Identify which cell holds the provided text, then report its [X, Y] central coordinate. 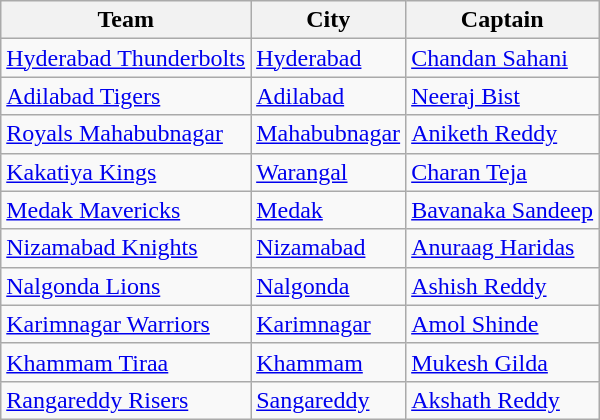
Chandan Sahani [502, 58]
Hyderabad Thunderbolts [126, 58]
Neeraj Bist [502, 96]
Akshath Reddy [502, 400]
Nizamabad [328, 248]
Kakatiya Kings [126, 172]
Medak [328, 210]
Nalgonda Lions [126, 286]
Mukesh Gilda [502, 362]
Charan Teja [502, 172]
Aniketh Reddy [502, 134]
Nalgonda [328, 286]
Khammam Tiraa [126, 362]
Ashish Reddy [502, 286]
Bavanaka Sandeep [502, 210]
Anuraag Haridas [502, 248]
Sangareddy [328, 400]
Warangal [328, 172]
Team [126, 20]
Hyderabad [328, 58]
Royals Mahabubnagar [126, 134]
Nizamabad Knights [126, 248]
Captain [502, 20]
Khammam [328, 362]
Rangareddy Risers [126, 400]
Adilabad [328, 96]
Mahabubnagar [328, 134]
Adilabad Tigers [126, 96]
Karimnagar Warriors [126, 324]
City [328, 20]
Karimnagar [328, 324]
Amol Shinde [502, 324]
Medak Mavericks [126, 210]
